Identify which cell holds the provided text, then report its [X, Y] central coordinate. 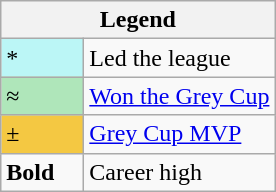
Led the league [180, 58]
≈ [42, 96]
* [42, 58]
Legend [138, 20]
Career high [180, 172]
± [42, 134]
Grey Cup MVP [180, 134]
Bold [42, 172]
Won the Grey Cup [180, 96]
